Identify which cell holds the provided text, then report its (x, y) central coordinate. 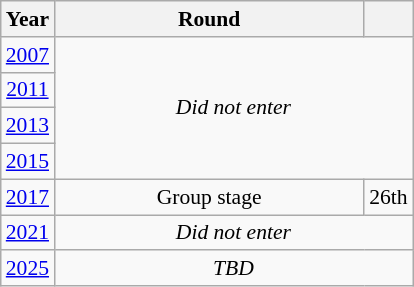
2021 (28, 233)
2017 (28, 197)
2013 (28, 126)
Round (209, 19)
26th (388, 197)
2015 (28, 162)
Group stage (209, 197)
TBD (234, 269)
Year (28, 19)
2011 (28, 90)
2007 (28, 55)
2025 (28, 269)
